Locate the cell with the specified text and output its [X, Y] center coordinate. 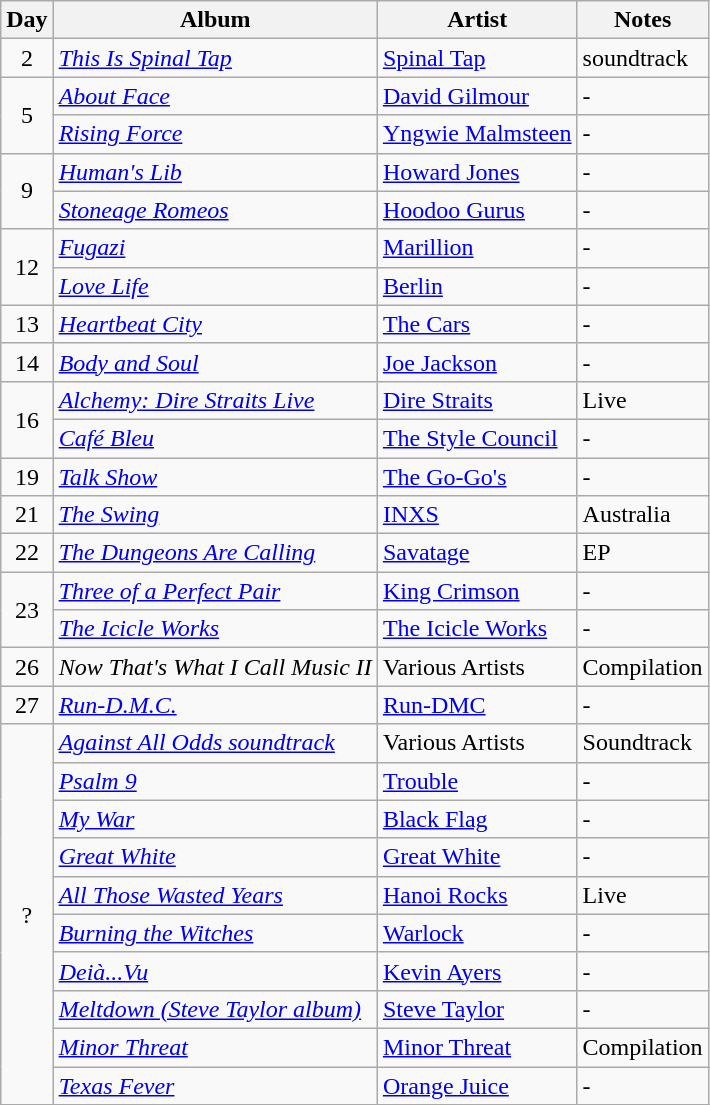
Body and Soul [215, 362]
Marillion [477, 248]
Stoneage Romeos [215, 210]
26 [27, 667]
David Gilmour [477, 96]
Black Flag [477, 819]
Psalm 9 [215, 781]
Hanoi Rocks [477, 895]
Heartbeat City [215, 324]
Love Life [215, 286]
Howard Jones [477, 172]
The Style Council [477, 438]
Soundtrack [642, 743]
Texas Fever [215, 1085]
Notes [642, 20]
21 [27, 515]
2 [27, 58]
9 [27, 191]
22 [27, 553]
Now That's What I Call Music II [215, 667]
16 [27, 419]
Album [215, 20]
Joe Jackson [477, 362]
Warlock [477, 933]
13 [27, 324]
Deià...Vu [215, 971]
27 [27, 705]
The Swing [215, 515]
Artist [477, 20]
Fugazi [215, 248]
Steve Taylor [477, 1009]
Kevin Ayers [477, 971]
This Is Spinal Tap [215, 58]
? [27, 914]
Trouble [477, 781]
Human's Lib [215, 172]
Run-D.M.C. [215, 705]
King Crimson [477, 591]
The Go-Go's [477, 477]
EP [642, 553]
Burning the Witches [215, 933]
Spinal Tap [477, 58]
23 [27, 610]
Australia [642, 515]
14 [27, 362]
The Dungeons Are Calling [215, 553]
The Cars [477, 324]
Orange Juice [477, 1085]
Dire Straits [477, 400]
Meltdown (Steve Taylor album) [215, 1009]
All Those Wasted Years [215, 895]
19 [27, 477]
Run-DMC [477, 705]
soundtrack [642, 58]
Savatage [477, 553]
Three of a Perfect Pair [215, 591]
Rising Force [215, 134]
Berlin [477, 286]
Hoodoo Gurus [477, 210]
Café Bleu [215, 438]
Against All Odds soundtrack [215, 743]
Talk Show [215, 477]
Day [27, 20]
About Face [215, 96]
Yngwie Malmsteen [477, 134]
INXS [477, 515]
5 [27, 115]
Alchemy: Dire Straits Live [215, 400]
My War [215, 819]
12 [27, 267]
